Determine the [x, y] coordinate at the center of the cell enclosing the given text.  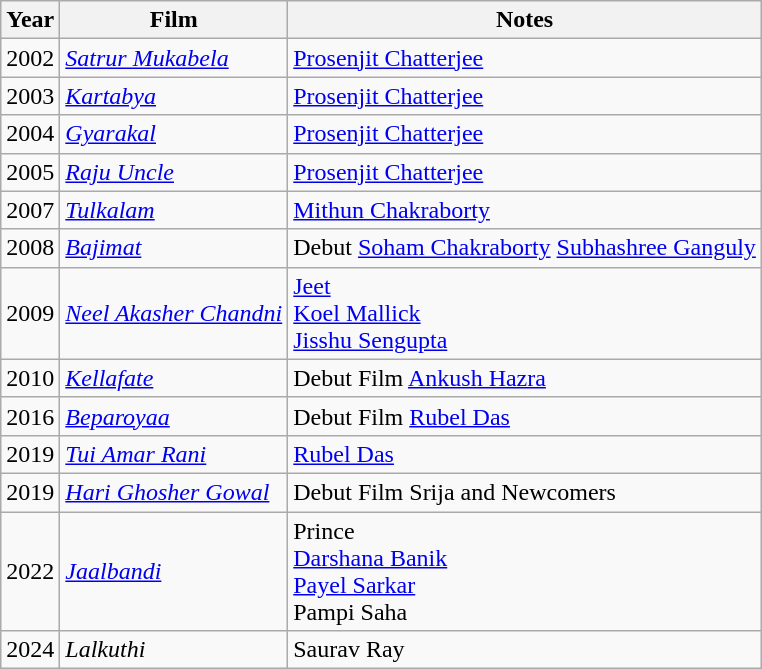
Kellafate [174, 378]
Jaalbandi [174, 572]
PrinceDarshana Banik Payel SarkarPampi Saha [525, 572]
Film [174, 20]
2004 [30, 134]
2024 [30, 650]
Hari Ghosher Gowal [174, 492]
Year [30, 20]
Jeet Koel Mallick Jisshu Sengupta [525, 313]
Debut Soham Chakraborty Subhashree Ganguly [525, 248]
Notes [525, 20]
Lalkuthi [174, 650]
Bajimat [174, 248]
Saurav Ray [525, 650]
2010 [30, 378]
Beparoyaa [174, 416]
2005 [30, 172]
Tulkalam [174, 210]
Debut Film Rubel Das [525, 416]
2008 [30, 248]
Neel Akasher Chandni [174, 313]
Kartabya [174, 96]
2009 [30, 313]
Satrur Mukabela [174, 58]
Debut Film Srija and Newcomers [525, 492]
Tui Amar Rani [174, 454]
Mithun Chakraborty [525, 210]
Debut Film Ankush Hazra [525, 378]
2016 [30, 416]
2007 [30, 210]
Raju Uncle [174, 172]
2022 [30, 572]
Rubel Das [525, 454]
Gyarakal [174, 134]
2003 [30, 96]
2002 [30, 58]
